Pinpoint the cell where the given text exists, returning its [X, Y] midpoint coordinate. 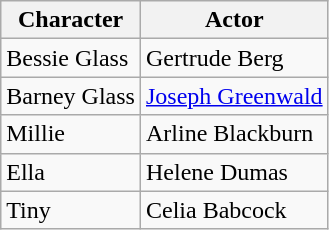
Celia Babcock [234, 210]
Tiny [71, 210]
Barney Glass [71, 96]
Arline Blackburn [234, 134]
Millie [71, 134]
Joseph Greenwald [234, 96]
Ella [71, 172]
Helene Dumas [234, 172]
Actor [234, 20]
Bessie Glass [71, 58]
Character [71, 20]
Gertrude Berg [234, 58]
